Capture the cell that displays the provided text and extract its [X, Y] central coordinate. 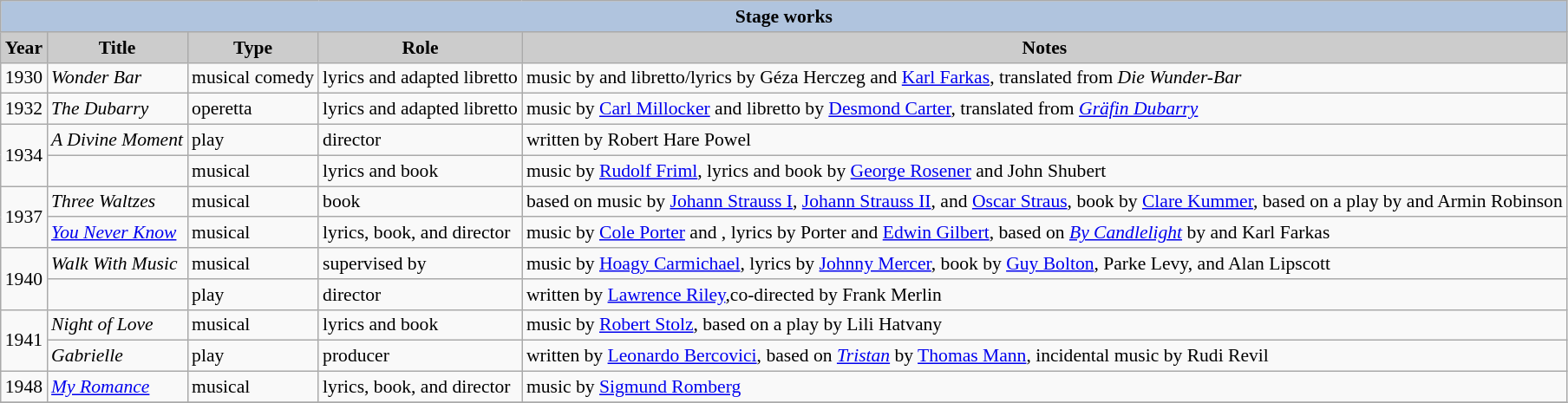
A Divine Moment [117, 140]
written by Leonardo Bercovici, based on Tristan by Thomas Mann, incidental music by Rudi Revil [1044, 356]
1930 [24, 78]
music by Robert Stolz, based on a play by Lili Hatvany [1044, 325]
written by Lawrence Riley,co-directed by Frank Merlin [1044, 295]
Night of Love [117, 325]
My Romance [117, 387]
1937 [24, 217]
The Dubarry [117, 109]
book [420, 202]
Stage works [784, 16]
Three Waltzes [117, 202]
1934 [24, 156]
music by Sigmund Romberg [1044, 387]
producer [420, 356]
Year [24, 48]
operetta [253, 109]
Role [420, 48]
Notes [1044, 48]
1941 [24, 340]
Title [117, 48]
based on music by Johann Strauss I, Johann Strauss II, and Oscar Straus, book by Clare Kummer, based on a play by and Armin Robinson [1044, 202]
Type [253, 48]
music by Rudolf Friml, lyrics and book by George Rosener and John Shubert [1044, 171]
supervised by [420, 263]
1932 [24, 109]
music by Cole Porter and , lyrics by Porter and Edwin Gilbert, based on By Candlelight by and Karl Farkas [1044, 233]
1940 [24, 279]
music by and libretto/lyrics by Géza Herczeg and Karl Farkas, translated from Die Wunder-Bar [1044, 78]
Walk With Music [117, 263]
Wonder Bar [117, 78]
written by Robert Hare Powel [1044, 140]
music by Hoagy Carmichael, lyrics by Johnny Mercer, book by Guy Bolton, Parke Levy, and Alan Lipscott [1044, 263]
musical comedy [253, 78]
1948 [24, 387]
music by Carl Millocker and libretto by Desmond Carter, translated from Gräfin Dubarry [1044, 109]
Gabrielle [117, 356]
You Never Know [117, 233]
